Search for the cell housing the specified text and yield its (x, y) center coordinate. 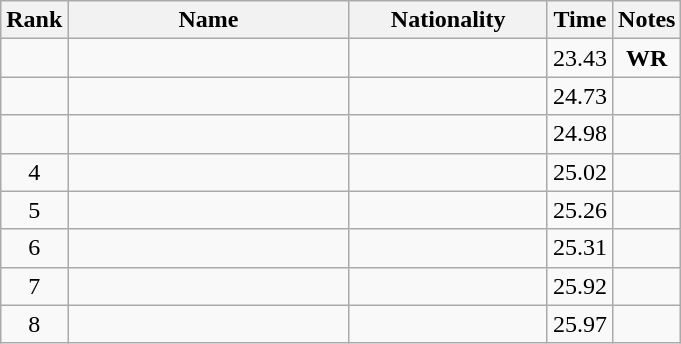
Time (580, 20)
Notes (647, 20)
Nationality (448, 20)
23.43 (580, 58)
8 (34, 324)
5 (34, 210)
7 (34, 286)
25.92 (580, 286)
25.26 (580, 210)
25.02 (580, 172)
4 (34, 172)
25.97 (580, 324)
24.73 (580, 96)
24.98 (580, 134)
6 (34, 248)
Rank (34, 20)
Name (208, 20)
WR (647, 58)
25.31 (580, 248)
